From the cell containing the given text, extract its center point as (X, Y) coordinate. 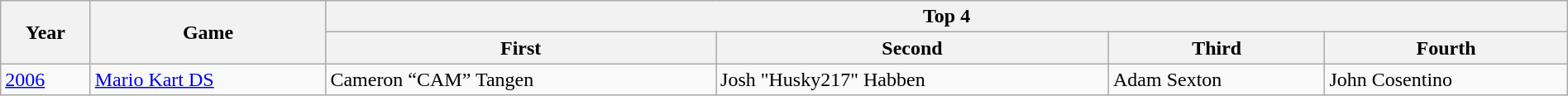
Mario Kart DS (208, 79)
Adam Sexton (1216, 79)
Josh "Husky217" Habben (913, 79)
Year (45, 32)
Third (1216, 48)
Second (913, 48)
First (521, 48)
Cameron “CAM” Tangen (521, 79)
Game (208, 32)
Top 4 (946, 17)
2006 (45, 79)
Fourth (1446, 48)
John Cosentino (1446, 79)
